From the cell containing the given text, extract its center point as (X, Y) coordinate. 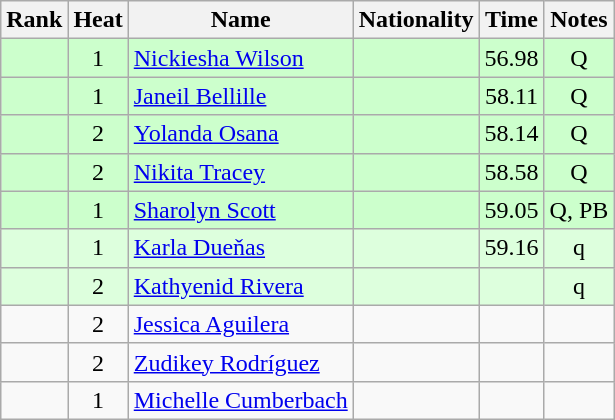
56.98 (512, 58)
Janeil Bellille (240, 96)
58.58 (512, 172)
Nikita Tracey (240, 172)
Kathyenid Rivera (240, 286)
Zudikey Rodríguez (240, 362)
Heat (98, 20)
59.05 (512, 210)
Q, PB (579, 210)
Name (240, 20)
58.11 (512, 96)
Nickiesha Wilson (240, 58)
Notes (579, 20)
Yolanda Osana (240, 134)
Time (512, 20)
Michelle Cumberbach (240, 400)
Nationality (416, 20)
59.16 (512, 248)
58.14 (512, 134)
Rank (34, 20)
Sharolyn Scott (240, 210)
Karla Dueňas (240, 248)
Jessica Aguilera (240, 324)
